From the cell containing the given text, extract its center point as [X, Y] coordinate. 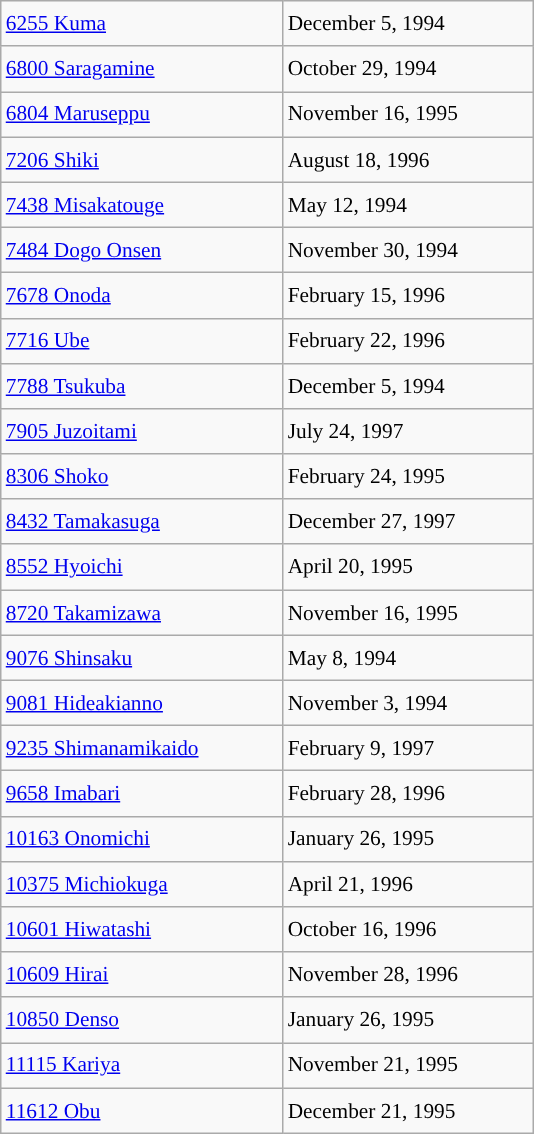
11612 Obu [142, 1110]
November 21, 1995 [408, 1066]
May 8, 1994 [408, 658]
11115 Kariya [142, 1066]
December 27, 1997 [408, 522]
February 9, 1997 [408, 748]
7905 Juzoitami [142, 432]
7788 Tsukuba [142, 386]
10375 Michiokuga [142, 884]
6804 Maruseppu [142, 114]
8306 Shoko [142, 476]
April 20, 1995 [408, 566]
February 22, 1996 [408, 340]
9658 Imabari [142, 794]
9235 Shimanamikaido [142, 748]
8720 Takamizawa [142, 612]
7206 Shiki [142, 160]
6255 Kuma [142, 24]
February 28, 1996 [408, 794]
8552 Hyoichi [142, 566]
May 12, 1994 [408, 204]
8432 Tamakasuga [142, 522]
February 24, 1995 [408, 476]
10601 Hiwatashi [142, 930]
October 16, 1996 [408, 930]
November 28, 1996 [408, 974]
November 3, 1994 [408, 702]
10850 Denso [142, 1020]
9081 Hideakianno [142, 702]
July 24, 1997 [408, 432]
9076 Shinsaku [142, 658]
7438 Misakatouge [142, 204]
10163 Onomichi [142, 838]
6800 Saragamine [142, 68]
7716 Ube [142, 340]
April 21, 1996 [408, 884]
November 30, 1994 [408, 250]
December 21, 1995 [408, 1110]
February 15, 1996 [408, 296]
10609 Hirai [142, 974]
7678 Onoda [142, 296]
August 18, 1996 [408, 160]
7484 Dogo Onsen [142, 250]
October 29, 1994 [408, 68]
